Identify which cell holds the provided text, then report its (X, Y) central coordinate. 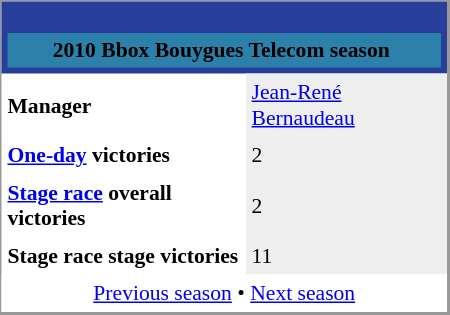
Stage race stage victories (124, 256)
Manager (124, 106)
11 (346, 256)
Stage race overall victories (124, 206)
Previous season • Next season (225, 293)
One-day victories (124, 155)
Jean-René Bernaudeau (346, 106)
